Search for the cell housing the specified text and yield its [x, y] center coordinate. 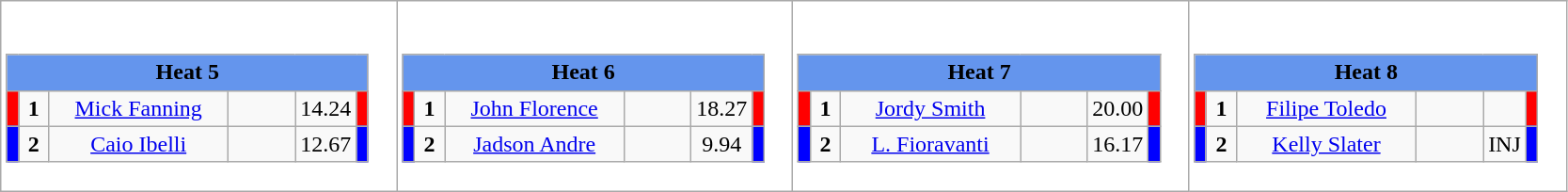
Heat 6 1 John Florence 18.27 2 Jadson Andre 9.94 [594, 96]
12.67 [325, 144]
Heat 5 1 Mick Fanning 14.24 2 Caio Ibelli 12.67 [199, 96]
L. Fioravanti [931, 144]
18.27 [722, 108]
Caio Ibelli [139, 144]
Heat 7 1 Jordy Smith 20.00 2 L. Fioravanti 16.17 [991, 96]
20.00 [1117, 108]
9.94 [722, 144]
John Florence [534, 108]
Kelly Slater [1326, 144]
Jordy Smith [931, 108]
Filipe Toledo [1326, 108]
Heat 6 [583, 72]
Heat 8 1 Filipe Toledo 2 Kelly Slater INJ [1378, 96]
16.17 [1117, 144]
INJ [1505, 144]
Heat 7 [979, 72]
Heat 8 [1366, 72]
Heat 5 [187, 72]
14.24 [325, 108]
Jadson Andre [534, 144]
Mick Fanning [139, 108]
